Extract the (X, Y) coordinate from the center of the cell holding the provided text.  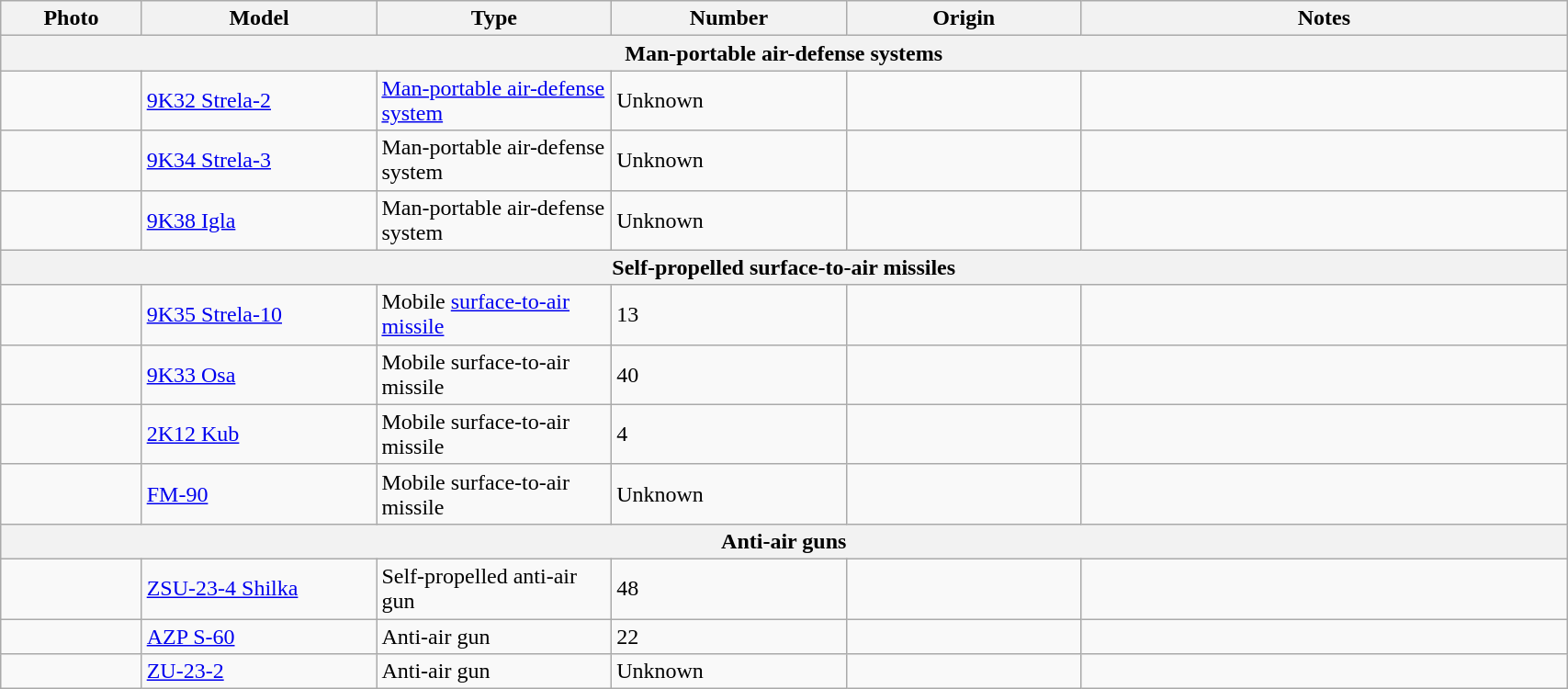
Self-propelled surface-to-air missiles (784, 267)
Origin (964, 18)
Man-portable air-defense systems (784, 53)
FM-90 (259, 494)
Model (259, 18)
9K33 Osa (259, 375)
Self-propelled anti-air gun (494, 588)
9K34 Strela-3 (259, 160)
Notes (1325, 18)
4 (729, 434)
AZP S-60 (259, 637)
Anti-air guns (784, 541)
Number (729, 18)
Photo (72, 18)
9K35 Strela-10 (259, 314)
9K38 Igla (259, 220)
13 (729, 314)
48 (729, 588)
Type (494, 18)
22 (729, 637)
ZSU-23-4 Shilka (259, 588)
40 (729, 375)
2K12 Kub (259, 434)
ZU-23-2 (259, 672)
9K32 Strela-2 (259, 101)
